For the text-containing cell, return its midpoint in (x, y) coordinate format. 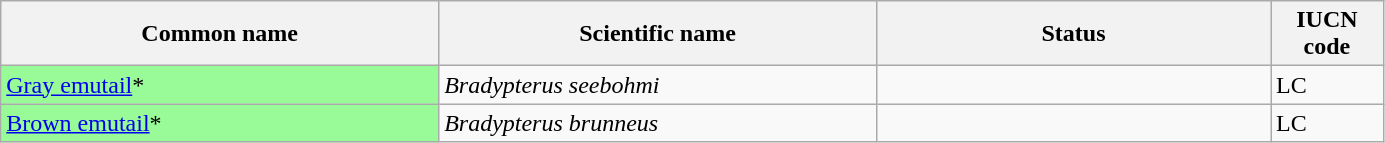
Common name (220, 34)
IUCN code (1328, 34)
Bradypterus brunneus (658, 123)
Status (1073, 34)
Gray emutail* (220, 85)
Brown emutail* (220, 123)
Bradypterus seebohmi (658, 85)
Scientific name (658, 34)
